Pinpoint the cell where the given text exists, returning its [x, y] midpoint coordinate. 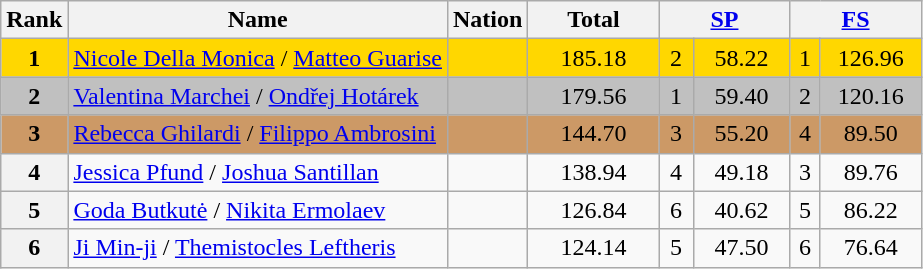
40.62 [742, 210]
Rank [34, 20]
126.84 [594, 210]
185.18 [594, 58]
SP [724, 20]
Nicole Della Monica / Matteo Guarise [258, 58]
144.70 [594, 134]
Rebecca Ghilardi / Filippo Ambrosini [258, 134]
120.16 [870, 96]
89.76 [870, 172]
179.56 [594, 96]
Goda Butkutė / Nikita Ermolaev [258, 210]
Total [594, 20]
89.50 [870, 134]
126.96 [870, 58]
138.94 [594, 172]
55.20 [742, 134]
59.40 [742, 96]
124.14 [594, 248]
Valentina Marchei / Ondřej Hotárek [258, 96]
58.22 [742, 58]
Nation [487, 20]
47.50 [742, 248]
76.64 [870, 248]
86.22 [870, 210]
Ji Min-ji / Themistocles Leftheris [258, 248]
FS [856, 20]
Name [258, 20]
49.18 [742, 172]
Jessica Pfund / Joshua Santillan [258, 172]
